Determine the (X, Y) coordinate at the center of the cell enclosing the given text.  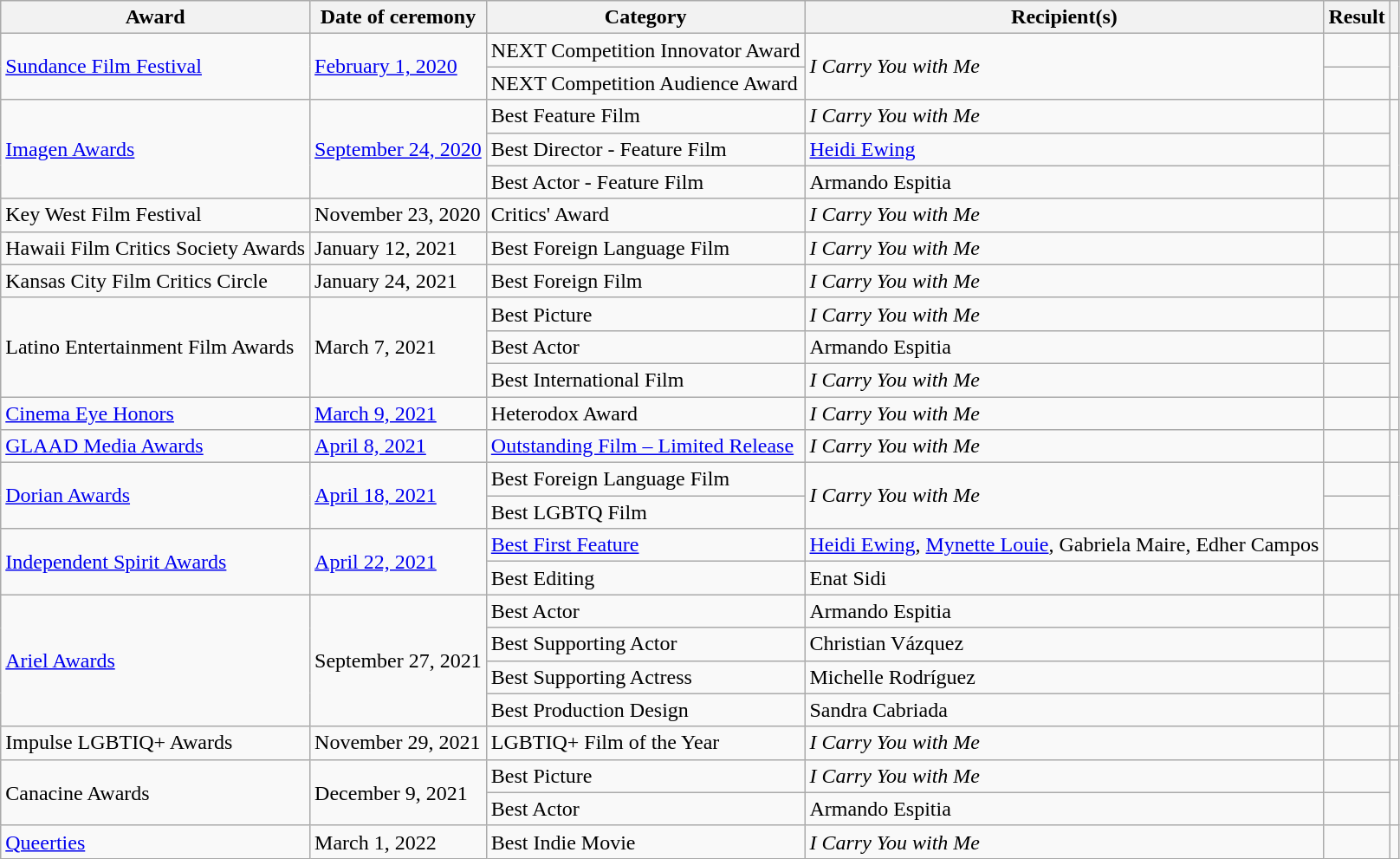
Sundance Film Festival (156, 67)
Independent Spirit Awards (156, 562)
LGBTIQ+ Film of the Year (645, 743)
NEXT Competition Audience Award (645, 83)
Best Foreign Film (645, 281)
Best LGBTQ Film (645, 512)
Ariel Awards (156, 661)
January 24, 2021 (399, 281)
Date of ceremony (399, 17)
GLAAD Media Awards (156, 446)
Key West Film Festival (156, 215)
Outstanding Film – Limited Release (645, 446)
April 8, 2021 (399, 446)
Heidi Ewing, Mynette Louie, Gabriela Maire, Edher Campos (1064, 545)
NEXT Competition Innovator Award (645, 50)
September 24, 2020 (399, 149)
Enat Sidi (1064, 578)
November 29, 2021 (399, 743)
Dorian Awards (156, 496)
Michelle Rodríguez (1064, 677)
November 23, 2020 (399, 215)
Best Production Design (645, 710)
Critics' Award (645, 215)
Sandra Cabriada (1064, 710)
Canacine Awards (156, 792)
March 9, 2021 (399, 413)
Imagen Awards (156, 149)
Category (645, 17)
Best Editing (645, 578)
Latino Entertainment Film Awards (156, 347)
Best First Feature (645, 545)
Best Feature Film (645, 116)
Kansas City Film Critics Circle (156, 281)
Best Indie Movie (645, 842)
Award (156, 17)
April 18, 2021 (399, 496)
February 1, 2020 (399, 67)
Best Actor - Feature Film (645, 182)
September 27, 2021 (399, 661)
Best Supporting Actress (645, 677)
Result (1357, 17)
Christian Vázquez (1064, 644)
March 7, 2021 (399, 347)
December 9, 2021 (399, 792)
Best Supporting Actor (645, 644)
Heterodox Award (645, 413)
Best Director - Feature Film (645, 149)
March 1, 2022 (399, 842)
Impulse LGBTIQ+ Awards (156, 743)
Heidi Ewing (1064, 149)
Best International Film (645, 380)
Cinema Eye Honors (156, 413)
April 22, 2021 (399, 562)
Recipient(s) (1064, 17)
January 12, 2021 (399, 248)
Hawaii Film Critics Society Awards (156, 248)
Queerties (156, 842)
